From the cell containing the given text, extract its center point as (X, Y) coordinate. 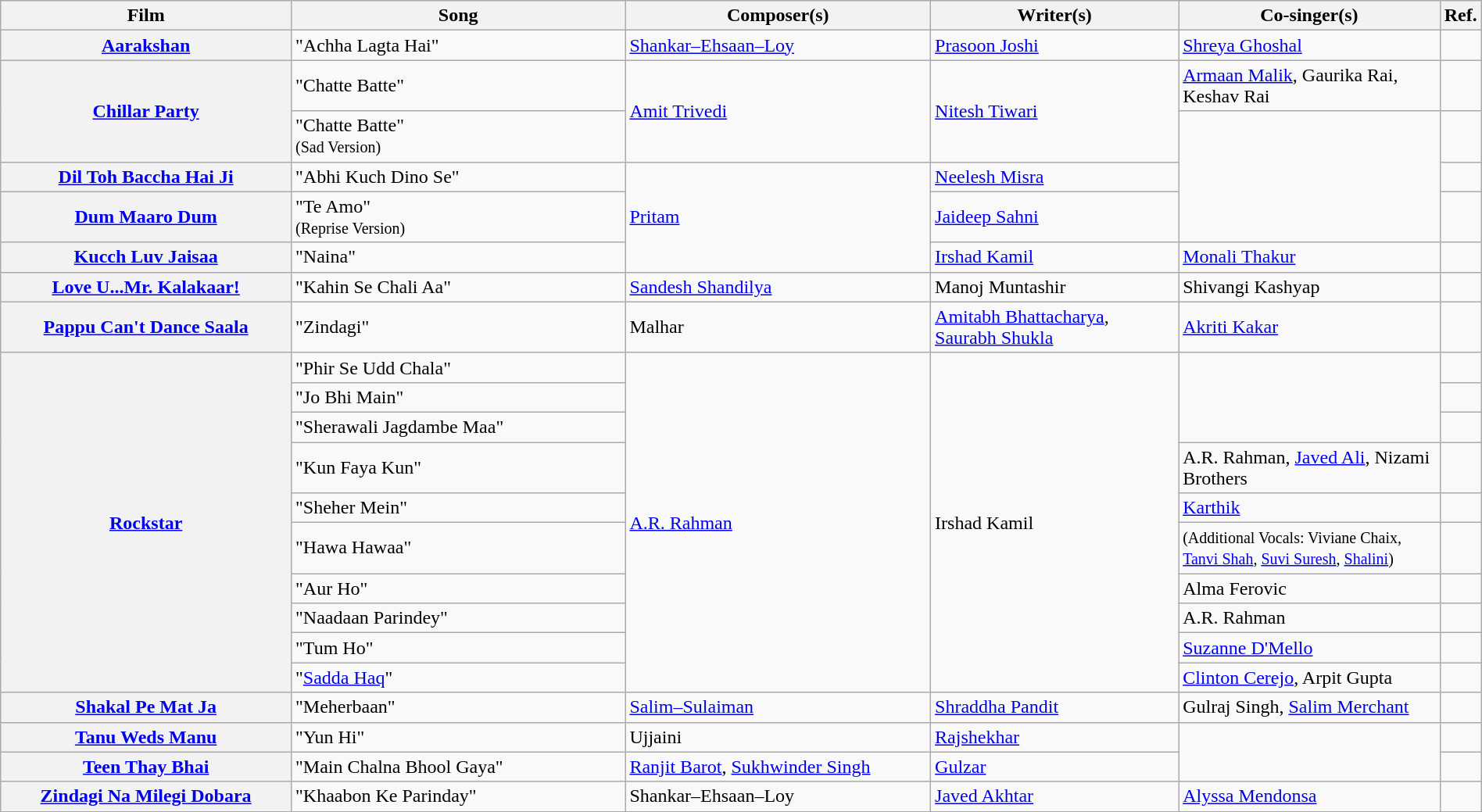
"Sadda Haq" (458, 678)
Alyssa Mendonsa (1310, 796)
"Khaabon Ke Parinday" (458, 796)
Zindagi Na Milegi Dobara (146, 796)
Gulraj Singh, Salim Merchant (1310, 707)
Dil Toh Baccha Hai Ji (146, 177)
Clinton Cerejo, Arpit Gupta (1310, 678)
Tanu Weds Manu (146, 737)
Sandesh Shandilya (779, 287)
Aarakshan (146, 45)
Shraddha Pandit (1055, 707)
Shreya Ghoshal (1310, 45)
"Sherawali Jagdambe Maa" (458, 427)
"Hawa Hawaa" (458, 549)
"Kun Faya Kun" (458, 467)
"Kahin Se Chali Aa" (458, 287)
Armaan Malik, Gaurika Rai, Keshav Rai (1310, 86)
Gulzar (1055, 767)
Ujjaini (779, 737)
"Jo Bhi Main" (458, 397)
Amit Trivedi (779, 111)
Dum Maaro Dum (146, 217)
Amitabh Bhattacharya, Saurabh Shukla (1055, 327)
"Te Amo"(Reprise Version) (458, 217)
Rajshekhar (1055, 737)
Pritam (779, 217)
Suzanne D'Mello (1310, 648)
Shakal Pe Mat Ja (146, 707)
Writer(s) (1055, 16)
"Naadaan Parindey" (458, 618)
"Abhi Kuch Dino Se" (458, 177)
Love U...Mr. Kalakaar! (146, 287)
Ref. (1460, 16)
"Chatte Batte"(Sad Version) (458, 136)
Manoj Muntashir (1055, 287)
Shivangi Kashyap (1310, 287)
Film (146, 16)
Neelesh Misra (1055, 177)
"Zindagi" (458, 327)
"Meherbaan" (458, 707)
Akriti Kakar (1310, 327)
Composer(s) (779, 16)
Alma Ferovic (1310, 588)
"Naina" (458, 257)
Javed Akhtar (1055, 796)
"Aur Ho" (458, 588)
Ranjit Barot, Sukhwinder Singh (779, 767)
Nitesh Tiwari (1055, 111)
Pappu Can't Dance Saala (146, 327)
Teen Thay Bhai (146, 767)
Karthik (1310, 508)
Co-singer(s) (1310, 16)
"Phir Se Udd Chala" (458, 367)
"Tum Ho" (458, 648)
Kucch Luv Jaisaa (146, 257)
A.R. Rahman, Javed Ali, Nizami Brothers (1310, 467)
Jaideep Sahni (1055, 217)
"Yun Hi" (458, 737)
"Achha Lagta Hai" (458, 45)
"Chatte Batte" (458, 86)
"Sheher Mein" (458, 508)
Chillar Party (146, 111)
Malhar (779, 327)
Salim–Sulaiman (779, 707)
Prasoon Joshi (1055, 45)
Song (458, 16)
Rockstar (146, 522)
(Additional Vocals: Viviane Chaix, Tanvi Shah, Suvi Suresh, Shalini) (1310, 549)
"Main Chalna Bhool Gaya" (458, 767)
Monali Thakur (1310, 257)
